Return [X, Y] of the center of cell containing provided text 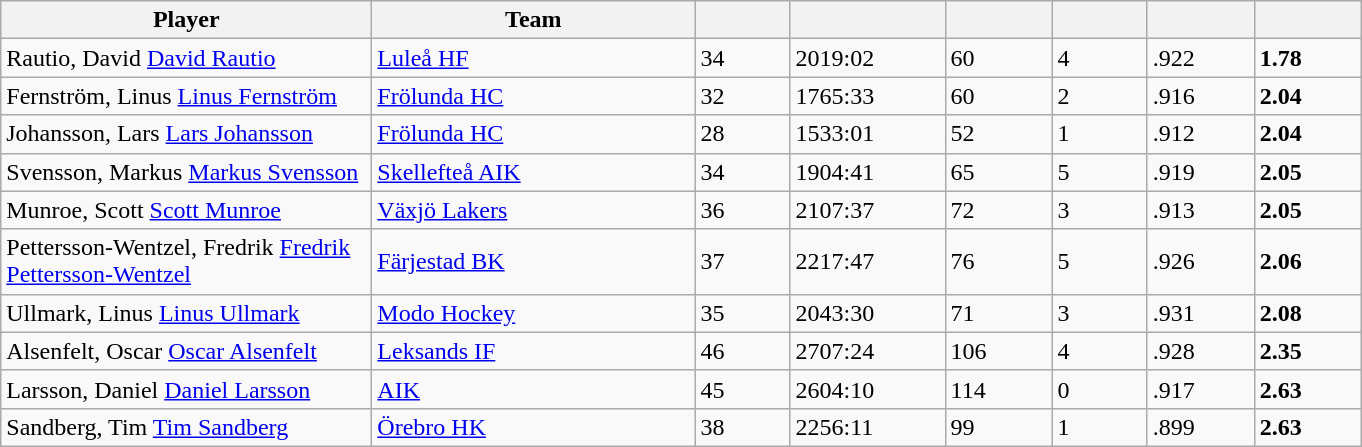
2707:24 [868, 351]
Växjö Lakers [534, 210]
36 [742, 210]
Modo Hockey [534, 313]
46 [742, 351]
65 [998, 172]
Munroe, Scott Scott Munroe [186, 210]
99 [998, 427]
.922 [1200, 58]
28 [742, 134]
Pettersson-Wentzel, Fredrik Fredrik Pettersson-Wentzel [186, 262]
Luleå HF [534, 58]
Johansson, Lars Lars Johansson [186, 134]
.912 [1200, 134]
76 [998, 262]
1533:01 [868, 134]
2256:11 [868, 427]
Team [534, 20]
.913 [1200, 210]
Ullmark, Linus Linus Ullmark [186, 313]
Örebro HK [534, 427]
37 [742, 262]
114 [998, 389]
1765:33 [868, 96]
2.08 [1308, 313]
2107:37 [868, 210]
2 [1100, 96]
.899 [1200, 427]
71 [998, 313]
.916 [1200, 96]
.919 [1200, 172]
.931 [1200, 313]
Leksands IF [534, 351]
.926 [1200, 262]
2043:30 [868, 313]
2.35 [1308, 351]
72 [998, 210]
Alsenfelt, Oscar Oscar Alsenfelt [186, 351]
1.78 [1308, 58]
2.06 [1308, 262]
2019:02 [868, 58]
Rautio, David David Rautio [186, 58]
.928 [1200, 351]
Player [186, 20]
Sandberg, Tim Tim Sandberg [186, 427]
38 [742, 427]
Svensson, Markus Markus Svensson [186, 172]
45 [742, 389]
AIK [534, 389]
106 [998, 351]
32 [742, 96]
2217:47 [868, 262]
Skellefteå AIK [534, 172]
52 [998, 134]
1904:41 [868, 172]
0 [1100, 389]
35 [742, 313]
Larsson, Daniel Daniel Larsson [186, 389]
2604:10 [868, 389]
Fernström, Linus Linus Fernström [186, 96]
.917 [1200, 389]
Färjestad BK [534, 262]
